For the text-containing cell, return its midpoint in (x, y) coordinate format. 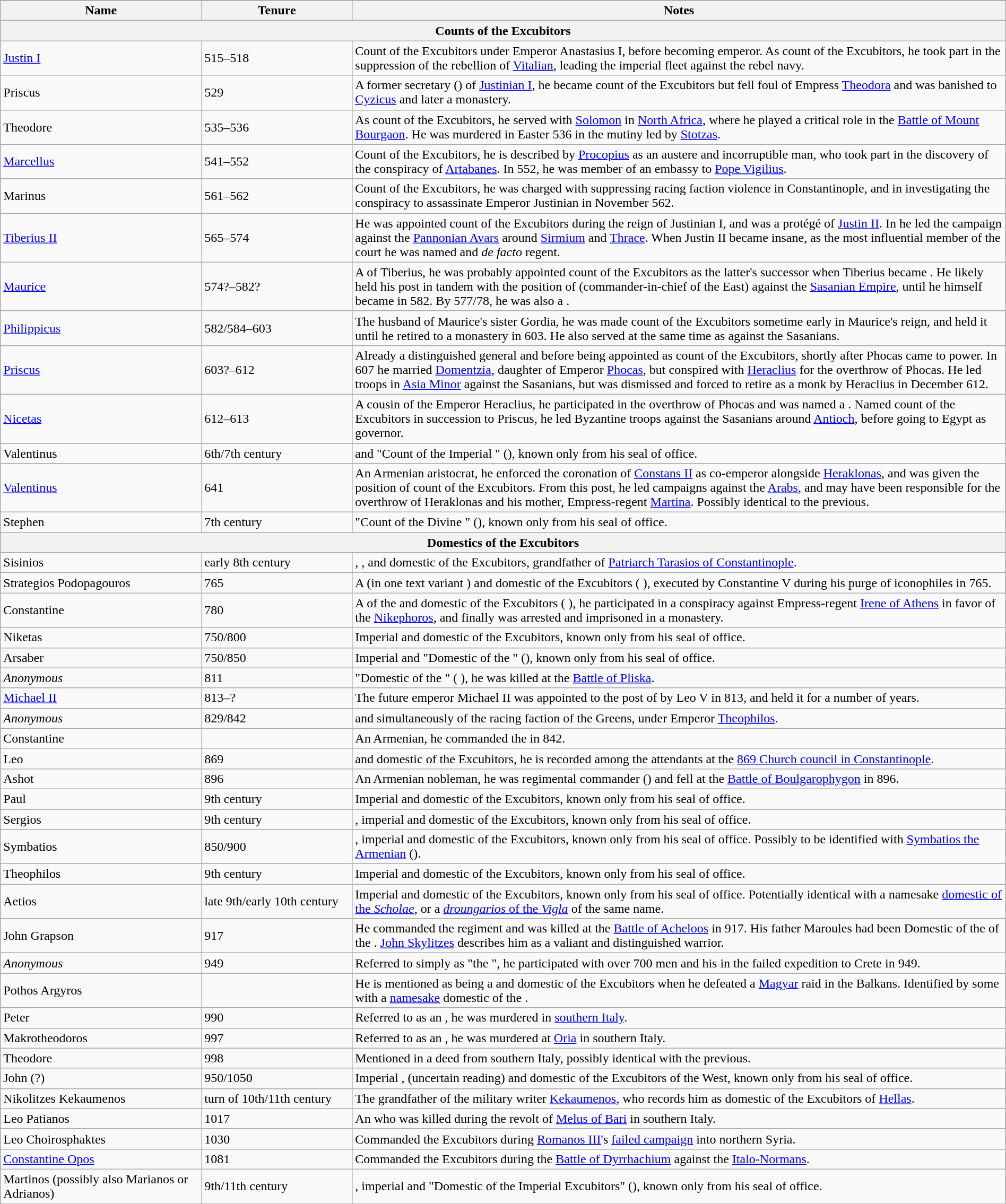
990 (277, 1018)
Tenure (277, 11)
Leo Patianos (101, 1119)
Referred to as an , he was murdered at Oria in southern Italy. (679, 1038)
Pothos Argyros (101, 991)
7th century (277, 522)
1030 (277, 1139)
Referred to as an , he was murdered in southern Italy. (679, 1018)
and domestic of the Excubitors, he is recorded among the attendants at the 869 Church council in Constantinople. (679, 758)
Strategios Podopagouros (101, 583)
"Domestic of the " ( ), he was killed at the Battle of Pliska. (679, 678)
Maurice (101, 286)
An Armenian nobleman, he was regimental commander () and fell at the Battle of Boulgarophygon in 896. (679, 779)
Leo (101, 758)
Makrotheodoros (101, 1038)
750/800 (277, 638)
565–574 (277, 238)
, imperial and domestic of the Excubitors, known only from his seal of office. Possibly to be identified with Symbatios the Armenian (). (679, 847)
Ashot (101, 779)
late 9th/early 10th century (277, 902)
529 (277, 92)
896 (277, 779)
780 (277, 610)
Counts of the Excubitors (503, 31)
813–? (277, 698)
Marinus (101, 196)
Martinos (possibly also Marianos or Adrianos) (101, 1186)
, imperial and domestic of the Excubitors, known only from his seal of office. (679, 819)
The grandfather of the military writer Kekaumenos, who records him as domestic of the Excubitors of Hellas. (679, 1098)
561–562 (277, 196)
John (?) (101, 1078)
Stephen (101, 522)
949 (277, 963)
Arsaber (101, 658)
and simultaneously of the racing faction of the Greens, under Emperor Theophilos. (679, 718)
535–536 (277, 127)
Marcellus (101, 161)
1017 (277, 1119)
The future emperor Michael II was appointed to the post of by Leo V in 813, and held it for a number of years. (679, 698)
515–518 (277, 58)
Name (101, 11)
541–552 (277, 161)
Sergios (101, 819)
950/1050 (277, 1078)
1081 (277, 1159)
Commanded the Excubitors during Romanos III's failed campaign into northern Syria. (679, 1139)
early 8th century (277, 563)
John Grapson (101, 936)
582/584–603 (277, 328)
Commanded the Excubitors during the Battle of Dyrrhachium against the Italo-Normans. (679, 1159)
An Armenian, he commanded the in 842. (679, 738)
"Count of the Divine " (), known only from his seal of office. (679, 522)
765 (277, 583)
Nicetas (101, 418)
An who was killed during the revolt of Melus of Bari in southern Italy. (679, 1119)
Paul (101, 799)
811 (277, 678)
A (in one text variant ) and domestic of the Excubitors ( ), executed by Constantine V during his purge of iconophiles in 765. (679, 583)
6th/7th century (277, 453)
850/900 (277, 847)
Notes (679, 11)
Mentioned in a deed from southern Italy, possibly identical with the previous. (679, 1058)
Tiberius II (101, 238)
Imperial and "Domestic of the " (), known only from his seal of office. (679, 658)
574?–582? (277, 286)
917 (277, 936)
829/842 (277, 718)
turn of 10th/11th century (277, 1098)
, , and domestic of the Excubitors, grandfather of Patriarch Tarasios of Constantinople. (679, 563)
9th/11th century (277, 1186)
998 (277, 1058)
Theophilos (101, 874)
Philippicus (101, 328)
, imperial and "Domestic of the Imperial Excubitors" (), known only from his seal of office. (679, 1186)
Michael II (101, 698)
and "Count of the Imperial " (), known only from his seal of office. (679, 453)
Aetios (101, 902)
603?–612 (277, 370)
Domestics of the Excubitors (503, 543)
Justin I (101, 58)
Symbatios (101, 847)
Sisinios (101, 563)
997 (277, 1038)
Nikolitzes Kekaumenos (101, 1098)
612–613 (277, 418)
Leo Choirosphaktes (101, 1139)
Imperial , (uncertain reading) and domestic of the Excubitors of the West, known only from his seal of office. (679, 1078)
Niketas (101, 638)
Referred to simply as "the ", he participated with over 700 men and his in the failed expedition to Crete in 949. (679, 963)
Constantine Opos (101, 1159)
750/850 (277, 658)
641 (277, 488)
Peter (101, 1018)
869 (277, 758)
